Return (x, y) of the center of cell containing provided text 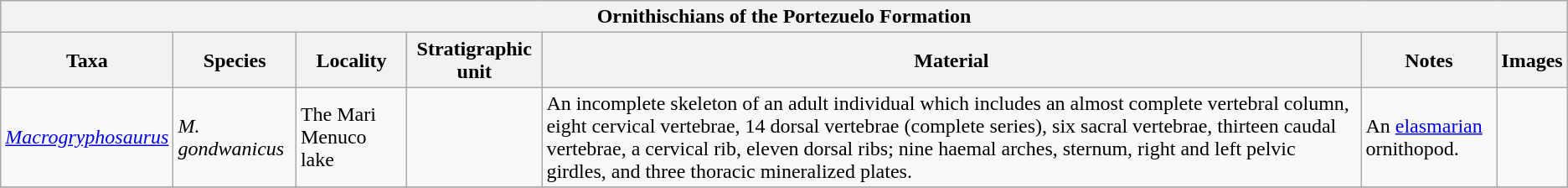
The Mari Menuco lake (351, 138)
Taxa (87, 60)
M. gondwanicus (235, 138)
Images (1532, 60)
Notes (1429, 60)
An elasmarian ornithopod. (1429, 138)
Stratigraphic unit (474, 60)
Locality (351, 60)
Species (235, 60)
Material (952, 60)
Ornithischians of the Portezuelo Formation (784, 17)
Macrogryphosaurus (87, 138)
